Return (x, y) of the center of cell containing provided text 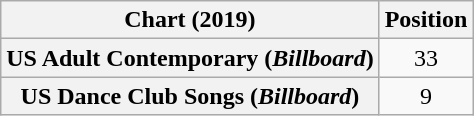
Chart (2019) (190, 20)
US Dance Club Songs (Billboard) (190, 96)
US Adult Contemporary (Billboard) (190, 58)
33 (426, 58)
Position (426, 20)
9 (426, 96)
